Scan for the cell matching the given text and deliver its [x, y] coordinate at center. 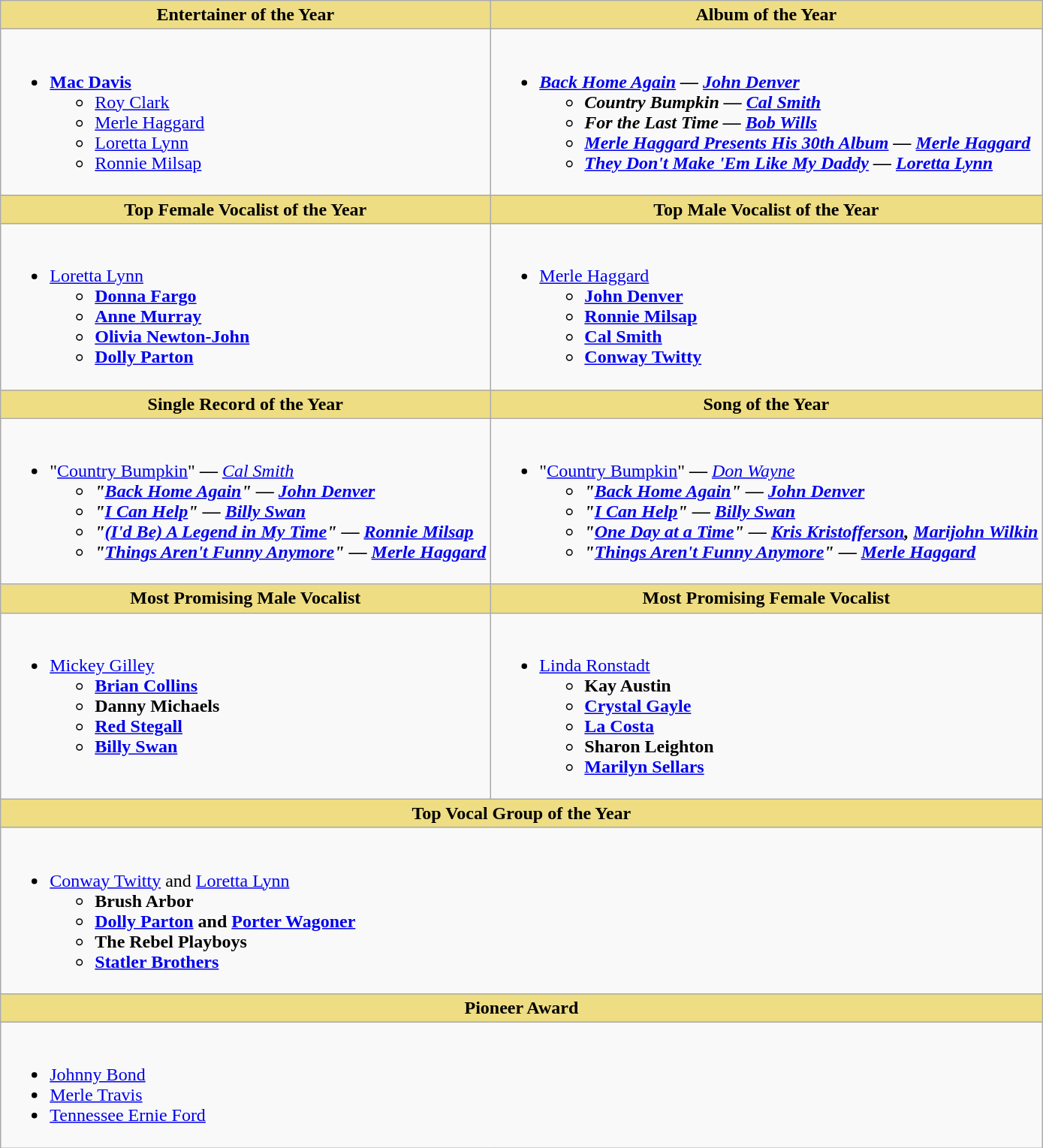
Single Record of the Year [246, 404]
Loretta LynnDonna FargoAnne MurrayOlivia Newton-JohnDolly Parton [246, 306]
Most Promising Male Vocalist [246, 598]
Johnny BondMerle TravisTennessee Ernie Ford [521, 1084]
Mickey GilleyBrian CollinsDanny MichaelsRed StegallBilly Swan [246, 706]
Most Promising Female Vocalist [766, 598]
Top Male Vocalist of the Year [766, 209]
Song of the Year [766, 404]
Merle HaggardJohn DenverRonnie MilsapCal SmithConway Twitty [766, 306]
Mac DavisRoy ClarkMerle HaggardLoretta LynnRonnie Milsap [246, 113]
Top Female Vocalist of the Year [246, 209]
Linda RonstadtKay AustinCrystal GayleLa CostaSharon LeightonMarilyn Sellars [766, 706]
Album of the Year [766, 15]
Entertainer of the Year [246, 15]
Conway Twitty and Loretta LynnBrush ArborDolly Parton and Porter WagonerThe Rebel PlayboysStatler Brothers [521, 910]
Pioneer Award [521, 1008]
Top Vocal Group of the Year [521, 813]
